Capture the cell that displays the provided text and extract its (x, y) central coordinate. 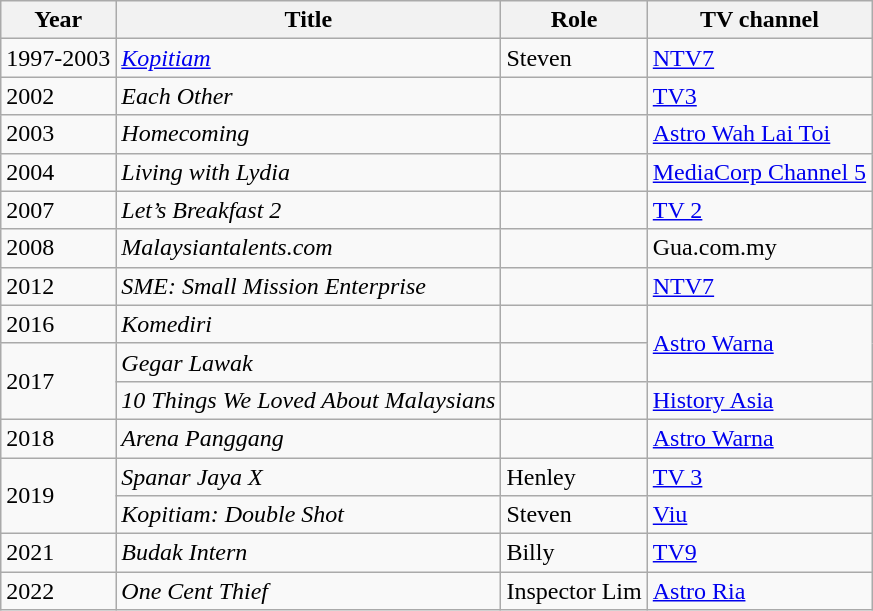
MediaCorp Channel 5 (759, 172)
Kopitiam: Double Shot (308, 515)
Kopitiam (308, 58)
Gegar Lawak (308, 362)
Malaysiantalents.com (308, 248)
Billy (574, 553)
Homecoming (308, 134)
2017 (58, 381)
1997-2003 (58, 58)
Living with Lydia (308, 172)
Title (308, 20)
Spanar Jaya X (308, 477)
Let’s Breakfast 2 (308, 210)
TV3 (759, 96)
2012 (58, 286)
2008 (58, 248)
2022 (58, 591)
Role (574, 20)
One Cent Thief (308, 591)
TV9 (759, 553)
Viu (759, 515)
Each Other (308, 96)
2016 (58, 324)
2019 (58, 496)
Astro Wah Lai Toi (759, 134)
Astro Ria (759, 591)
TV 3 (759, 477)
Arena Panggang (308, 438)
Gua.com.my (759, 248)
2021 (58, 553)
2004 (58, 172)
10 Things We Loved About Malaysians (308, 400)
2002 (58, 96)
Komediri (308, 324)
Budak Intern (308, 553)
2007 (58, 210)
2018 (58, 438)
SME: Small Mission Enterprise (308, 286)
History Asia (759, 400)
2003 (58, 134)
TV channel (759, 20)
TV 2 (759, 210)
Inspector Lim (574, 591)
Henley (574, 477)
Year (58, 20)
